Locate the cell with the specified text and output its (X, Y) center coordinate. 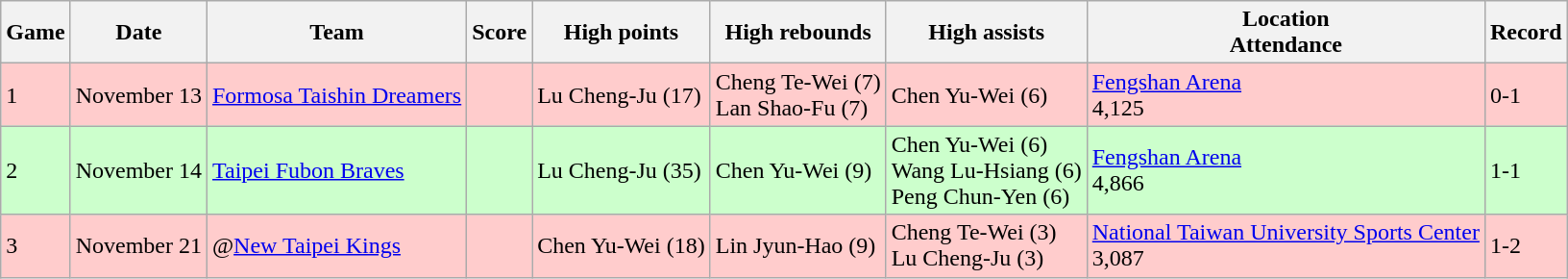
1-1 (1526, 170)
Chen Yu-Wei (6)Wang Lu-Hsiang (6)Peng Chun-Yen (6) (986, 170)
0-1 (1526, 94)
Chen Yu-Wei (6) (986, 94)
High assists (986, 33)
High points (622, 33)
Fengshan Arena4,866 (1286, 170)
Cheng Te-Wei (7)Lan Shao-Fu (7) (797, 94)
LocationAttendance (1286, 33)
Date (138, 33)
Record (1526, 33)
1 (36, 94)
Game (36, 33)
Cheng Te-Wei (3)Lu Cheng-Ju (3) (986, 246)
November 14 (138, 170)
2 (36, 170)
Lu Cheng-Ju (17) (622, 94)
Chen Yu-Wei (18) (622, 246)
Chen Yu-Wei (9) (797, 170)
Lin Jyun-Hao (9) (797, 246)
Taipei Fubon Braves (336, 170)
@New Taipei Kings (336, 246)
National Taiwan University Sports Center3,087 (1286, 246)
1-2 (1526, 246)
High rebounds (797, 33)
Fengshan Arena4,125 (1286, 94)
Team (336, 33)
November 21 (138, 246)
November 13 (138, 94)
Score (500, 33)
Formosa Taishin Dreamers (336, 94)
Lu Cheng-Ju (35) (622, 170)
3 (36, 246)
